Find where the given text appears and provide that cell's center as [X, Y] coordinate. 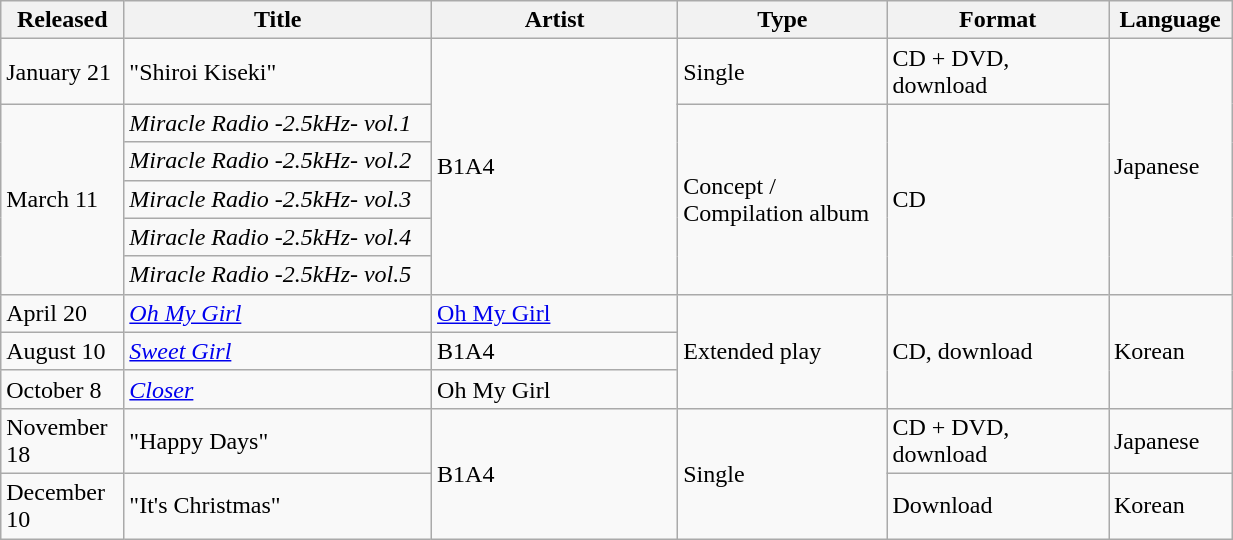
August 10 [62, 351]
December 10 [62, 506]
Miracle Radio -2.5kHz- vol.2 [278, 161]
November 18 [62, 440]
April 20 [62, 313]
Closer [278, 389]
"Shiroi Kiseki" [278, 72]
January 21 [62, 72]
Type [782, 20]
Miracle Radio -2.5kHz- vol.5 [278, 275]
Miracle Radio -2.5kHz- vol.4 [278, 237]
Concept / Compilation album [782, 199]
October 8 [62, 389]
"It's Christmas" [278, 506]
Title [278, 20]
Format [998, 20]
Miracle Radio -2.5kHz- vol.3 [278, 199]
Sweet Girl [278, 351]
"Happy Days" [278, 440]
CD [998, 199]
March 11 [62, 199]
Language [1170, 20]
CD, download [998, 351]
Miracle Radio -2.5kHz- vol.1 [278, 123]
Download [998, 506]
Released [62, 20]
Extended play [782, 351]
Artist [555, 20]
